Return the (x, y) coordinate for the center point of the cell that contains the specified text.  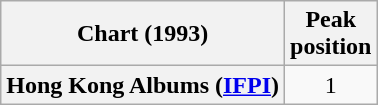
Chart (1993) (143, 34)
1 (331, 85)
Peakposition (331, 34)
Hong Kong Albums (IFPI) (143, 85)
